From the cell containing the given text, extract its center point as [x, y] coordinate. 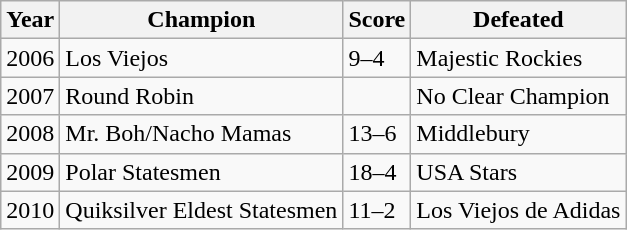
2006 [30, 58]
9–4 [377, 58]
Round Robin [202, 96]
11–2 [377, 210]
2008 [30, 134]
Year [30, 20]
Mr. Boh/Nacho Mamas [202, 134]
Los Viejos de Adidas [518, 210]
2007 [30, 96]
Los Viejos [202, 58]
18–4 [377, 172]
Champion [202, 20]
No Clear Champion [518, 96]
Score [377, 20]
Majestic Rockies [518, 58]
Quiksilver Eldest Statesmen [202, 210]
Defeated [518, 20]
Middlebury [518, 134]
2009 [30, 172]
13–6 [377, 134]
Polar Statesmen [202, 172]
2010 [30, 210]
USA Stars [518, 172]
